From the cell containing the given text, extract its center point as (X, Y) coordinate. 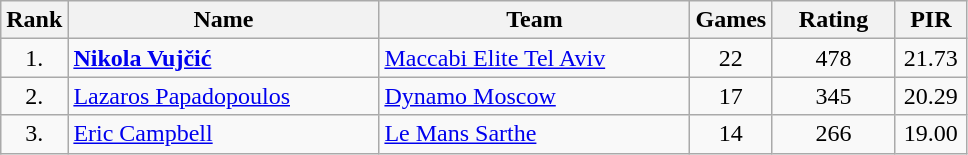
20.29 (930, 96)
14 (731, 134)
3. (34, 134)
Games (731, 20)
22 (731, 58)
2. (34, 96)
266 (834, 134)
Le Mans Sarthe (534, 134)
21.73 (930, 58)
478 (834, 58)
Dynamo Moscow (534, 96)
Team (534, 20)
345 (834, 96)
19.00 (930, 134)
Rank (34, 20)
PIR (930, 20)
17 (731, 96)
Lazaros Papadopoulos (224, 96)
Nikola Vujčić (224, 58)
Name (224, 20)
Eric Campbell (224, 134)
1. (34, 58)
Maccabi Elite Tel Aviv (534, 58)
Rating (834, 20)
